From the cell containing the given text, extract its center point as [x, y] coordinate. 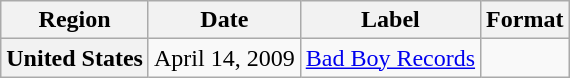
Region [75, 20]
United States [75, 58]
April 14, 2009 [224, 58]
Date [224, 20]
Bad Boy Records [390, 58]
Label [390, 20]
Format [525, 20]
